Capture the cell that displays the provided text and extract its (x, y) central coordinate. 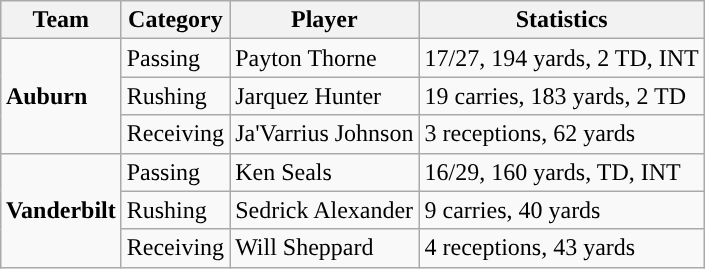
Jarquez Hunter (324, 96)
16/29, 160 yards, TD, INT (562, 172)
Team (60, 20)
Vanderbilt (60, 210)
4 receptions, 43 yards (562, 248)
17/27, 194 yards, 2 TD, INT (562, 58)
Sedrick Alexander (324, 210)
Auburn (60, 96)
Statistics (562, 20)
3 receptions, 62 yards (562, 134)
Will Sheppard (324, 248)
Ken Seals (324, 172)
19 carries, 183 yards, 2 TD (562, 96)
Ja'Varrius Johnson (324, 134)
9 carries, 40 yards (562, 210)
Category (175, 20)
Payton Thorne (324, 58)
Player (324, 20)
